Detect which cell encompasses the target text, then output its (x, y) center coordinate. 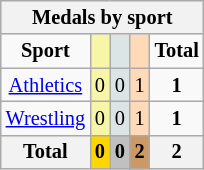
Sport (46, 51)
Wrestling (46, 118)
Athletics (46, 85)
Medals by sport (102, 17)
